Capture the cell that displays the provided text and extract its (X, Y) central coordinate. 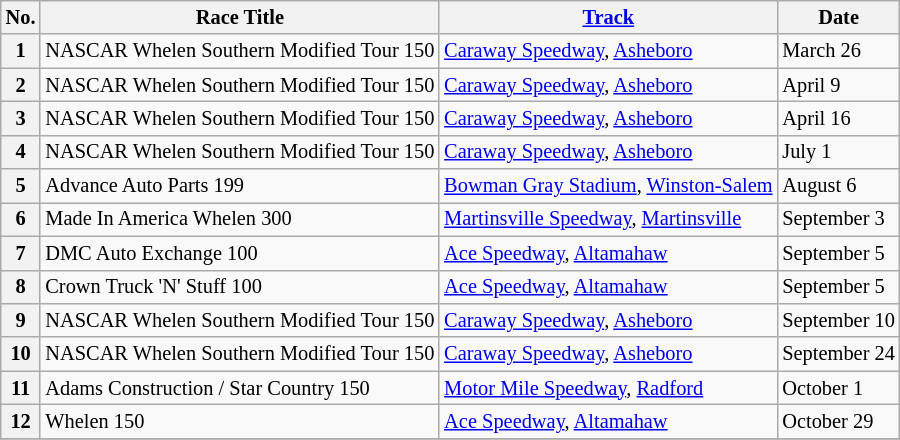
2 (21, 85)
September 3 (838, 219)
Bowman Gray Stadium, Winston-Salem (608, 186)
10 (21, 354)
12 (21, 421)
7 (21, 253)
September 10 (838, 320)
3 (21, 118)
Crown Truck 'N' Stuff 100 (240, 287)
9 (21, 320)
Race Title (240, 17)
DMC Auto Exchange 100 (240, 253)
August 6 (838, 186)
March 26 (838, 51)
Motor Mile Speedway, Radford (608, 388)
July 1 (838, 152)
6 (21, 219)
September 24 (838, 354)
Made In America Whelen 300 (240, 219)
Advance Auto Parts 199 (240, 186)
1 (21, 51)
April 9 (838, 85)
8 (21, 287)
5 (21, 186)
Adams Construction / Star Country 150 (240, 388)
4 (21, 152)
October 1 (838, 388)
No. (21, 17)
11 (21, 388)
Martinsville Speedway, Martinsville (608, 219)
Date (838, 17)
Track (608, 17)
Whelen 150 (240, 421)
April 16 (838, 118)
October 29 (838, 421)
